Find where the given text appears and provide that cell's center as (x, y) coordinate. 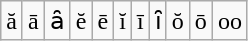
ă (12, 21)
ē (103, 21)
ĭ (123, 21)
ȃ (57, 21)
ī (140, 21)
ȋ (158, 21)
ā (33, 21)
ĕ (81, 21)
ŏ (178, 21)
ō (200, 21)
oo (230, 21)
